For the text-containing cell, return its midpoint in [X, Y] coordinate format. 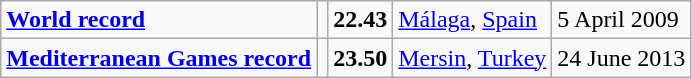
24 June 2013 [622, 58]
World record [159, 20]
5 April 2009 [622, 20]
Málaga, Spain [472, 20]
23.50 [360, 58]
Mediterranean Games record [159, 58]
Mersin, Turkey [472, 58]
22.43 [360, 20]
